Return (x, y) of the center of cell containing provided text 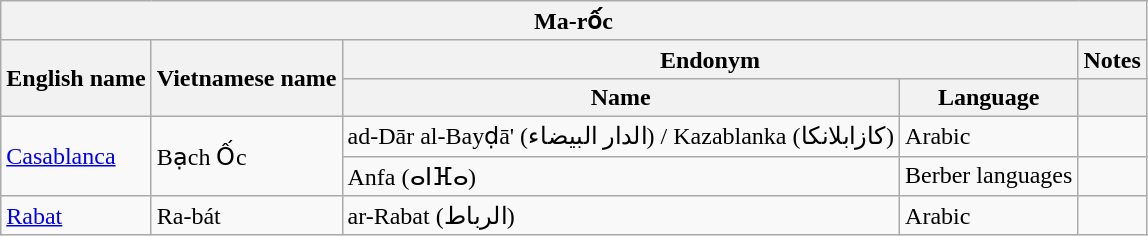
ar-Rabat (الرباط) (621, 216)
Name (621, 97)
Rabat (76, 216)
Bạch Ốc (246, 156)
Ra-bát (246, 216)
Ma-rốc (574, 21)
Language (989, 97)
ad-Dār al-Bayḍā' (الدار البيضاء) / Kazablanka (كازابلانكا) (621, 136)
Endonym (710, 59)
English name (76, 78)
Berber languages (989, 176)
Casablanca (76, 156)
Anfa (ⴰⵏⴼⴰ) (621, 176)
Vietnamese name (246, 78)
Notes (1112, 59)
